Provide the (x, y) coordinate of the cell's center where the given text is located.  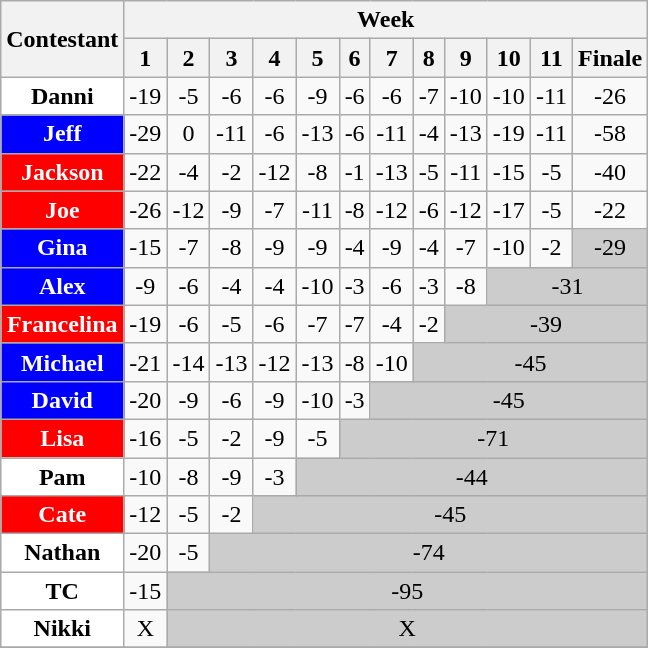
-95 (408, 591)
0 (188, 134)
-31 (567, 286)
Lisa (62, 438)
-74 (429, 553)
9 (466, 58)
5 (318, 58)
1 (146, 58)
7 (392, 58)
-14 (188, 362)
-58 (610, 134)
10 (508, 58)
-21 (146, 362)
TC (62, 591)
-16 (146, 438)
-44 (472, 477)
Danni (62, 96)
-17 (508, 210)
Joe (62, 210)
-71 (494, 438)
Nikki (62, 629)
Jackson (62, 172)
David (62, 400)
Contestant (62, 39)
Week (386, 20)
Francelina (62, 324)
8 (428, 58)
Gina (62, 248)
Jeff (62, 134)
Nathan (62, 553)
6 (354, 58)
-40 (610, 172)
Michael (62, 362)
Finale (610, 58)
-1 (354, 172)
2 (188, 58)
Pam (62, 477)
-39 (546, 324)
Cate (62, 515)
3 (232, 58)
4 (274, 58)
Alex (62, 286)
11 (551, 58)
